Search for the cell housing the specified text and yield its [X, Y] center coordinate. 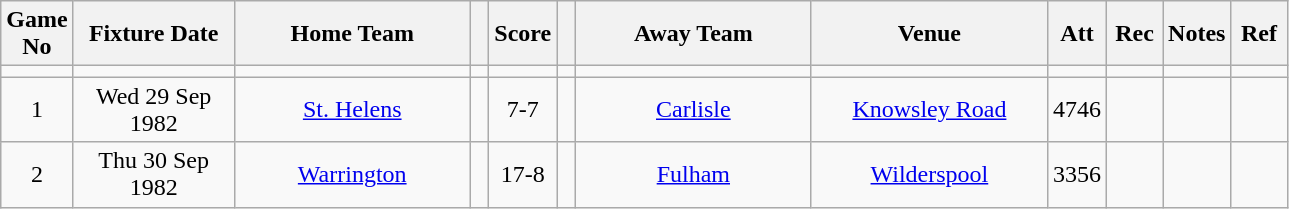
Away Team [693, 34]
Fulham [693, 174]
2 [37, 174]
Warrington [352, 174]
Home Team [352, 34]
4746 [1076, 110]
17-8 [523, 174]
1 [37, 110]
Venue [929, 34]
Wilderspool [929, 174]
7-7 [523, 110]
Wed 29 Sep 1982 [154, 110]
Notes [1197, 34]
Score [523, 34]
Thu 30 Sep 1982 [154, 174]
Carlisle [693, 110]
St. Helens [352, 110]
Game No [37, 34]
Ref [1259, 34]
Att [1076, 34]
Knowsley Road [929, 110]
Fixture Date [154, 34]
3356 [1076, 174]
Rec [1135, 34]
